Locate the cell with the specified text and output its [x, y] center coordinate. 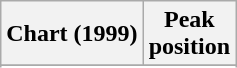
Peakposition [189, 34]
Chart (1999) [72, 34]
